Detect which cell encompasses the target text, then output its [X, Y] center coordinate. 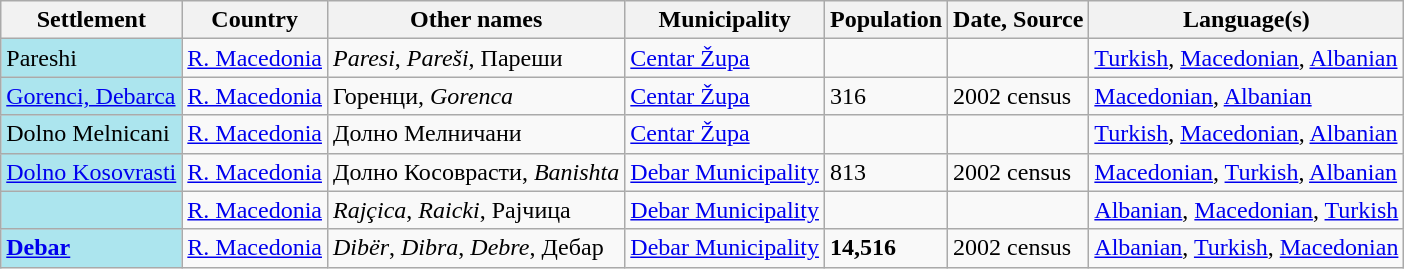
Долно Косоврасти, Banishta [476, 172]
Language(s) [1246, 20]
Date, Source [1018, 20]
Macedonian, Turkish, Albanian [1246, 172]
Municipality [725, 20]
Population [886, 20]
Dolno Melnicani [92, 134]
14,516 [886, 248]
316 [886, 96]
Dibër, Dibra, Debre, Дебар [476, 248]
Settlement [92, 20]
Gorenci, Debarca [92, 96]
Albanian, Macedonian, Turkish [1246, 210]
Other names [476, 20]
Debar [92, 248]
Горенци, Gorenca [476, 96]
Albanian, Turkish, Macedonian [1246, 248]
Pareshi [92, 58]
Долно Мелничани [476, 134]
Macedonian, Albanian [1246, 96]
Paresi, Pareši, Пареши [476, 58]
813 [886, 172]
Dolno Kosovrasti [92, 172]
Country [255, 20]
Rajçica, Raicki, Рајчица [476, 210]
